Capture the cell that displays the provided text and extract its (X, Y) central coordinate. 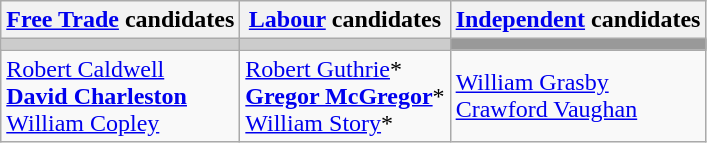
Free Trade candidates (120, 20)
Robert Guthrie*Gregor McGregor*William Story* (345, 96)
Independent candidates (578, 20)
William GrasbyCrawford Vaughan (578, 96)
Robert CaldwellDavid CharlestonWilliam Copley (120, 96)
Labour candidates (345, 20)
